Return (X, Y) of the center of cell containing provided text 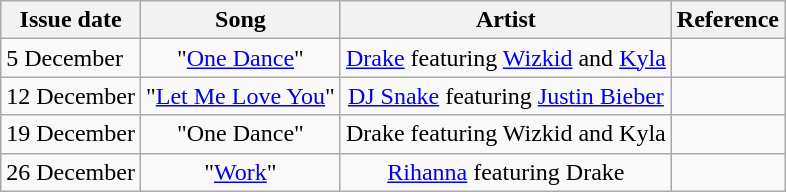
Reference (728, 20)
19 December (71, 134)
DJ Snake featuring Justin Bieber (506, 96)
Artist (506, 20)
"Let Me Love You" (240, 96)
Song (240, 20)
"Work" (240, 172)
12 December (71, 96)
26 December (71, 172)
5 December (71, 58)
Issue date (71, 20)
Rihanna featuring Drake (506, 172)
